Capture the cell that displays the provided text and extract its (X, Y) central coordinate. 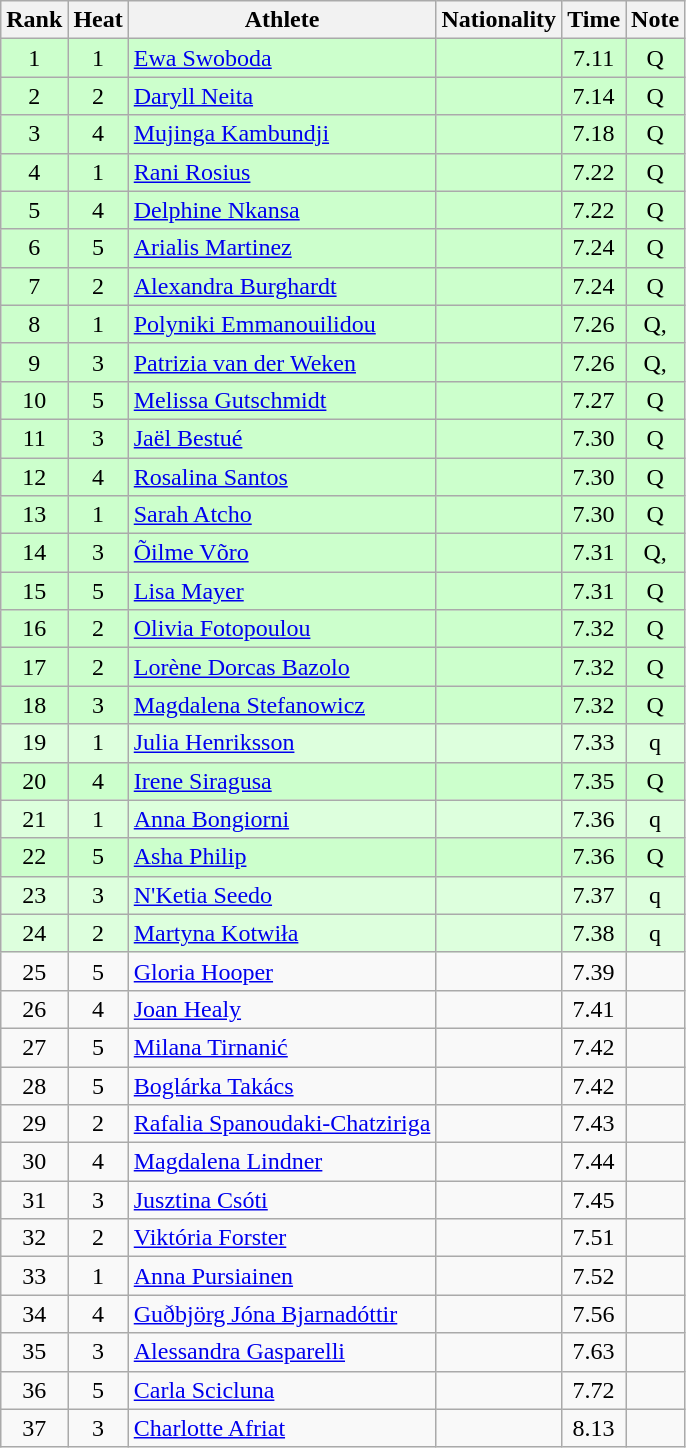
Note (656, 20)
7.27 (594, 400)
31 (34, 1200)
Ewa Swoboda (282, 58)
Athlete (282, 20)
35 (34, 1352)
30 (34, 1162)
20 (34, 781)
Magdalena Stefanowicz (282, 705)
Carla Scicluna (282, 1390)
7.11 (594, 58)
7.44 (594, 1162)
9 (34, 362)
Gloria Hooper (282, 971)
Rani Rosius (282, 172)
7.45 (594, 1200)
11 (34, 438)
Guðbjörg Jóna Bjarnadóttir (282, 1314)
16 (34, 629)
7.33 (594, 743)
25 (34, 971)
14 (34, 553)
7 (34, 286)
Viktória Forster (282, 1238)
Time (594, 20)
Jaël Bestué (282, 438)
7.52 (594, 1276)
19 (34, 743)
Polyniki Emmanouilidou (282, 324)
Milana Tirnanić (282, 1047)
Alessandra Gasparelli (282, 1352)
37 (34, 1428)
27 (34, 1047)
Rafalia Spanoudaki-Chatziriga (282, 1124)
23 (34, 895)
18 (34, 705)
N'Ketia Seedo (282, 895)
8 (34, 324)
Anna Bongiorni (282, 819)
Alexandra Burghardt (282, 286)
8.13 (594, 1428)
6 (34, 248)
Charlotte Afriat (282, 1428)
24 (34, 933)
Mujinga Kambundji (282, 134)
13 (34, 515)
7.56 (594, 1314)
Arialis Martinez (282, 248)
12 (34, 477)
29 (34, 1124)
7.18 (594, 134)
Olivia Fotopoulou (282, 629)
7.63 (594, 1352)
7.72 (594, 1390)
Õilme Võro (282, 553)
Martyna Kotwiła (282, 933)
Boglárka Takács (282, 1085)
Jusztina Csóti (282, 1200)
7.39 (594, 971)
Anna Pursiainen (282, 1276)
34 (34, 1314)
7.35 (594, 781)
7.37 (594, 895)
Lorène Dorcas Bazolo (282, 667)
22 (34, 857)
Nationality (499, 20)
28 (34, 1085)
26 (34, 1009)
21 (34, 819)
Melissa Gutschmidt (282, 400)
36 (34, 1390)
Magdalena Lindner (282, 1162)
7.41 (594, 1009)
Irene Siragusa (282, 781)
Delphine Nkansa (282, 210)
15 (34, 591)
Lisa Mayer (282, 591)
32 (34, 1238)
Heat (98, 20)
10 (34, 400)
Joan Healy (282, 1009)
7.38 (594, 933)
33 (34, 1276)
7.14 (594, 96)
Rank (34, 20)
Sarah Atcho (282, 515)
Daryll Neita (282, 96)
Asha Philip (282, 857)
Julia Henriksson (282, 743)
Rosalina Santos (282, 477)
7.51 (594, 1238)
7.43 (594, 1124)
17 (34, 667)
Patrizia van der Weken (282, 362)
